Return the [x, y] coordinate for the center point of the cell that contains the specified text.  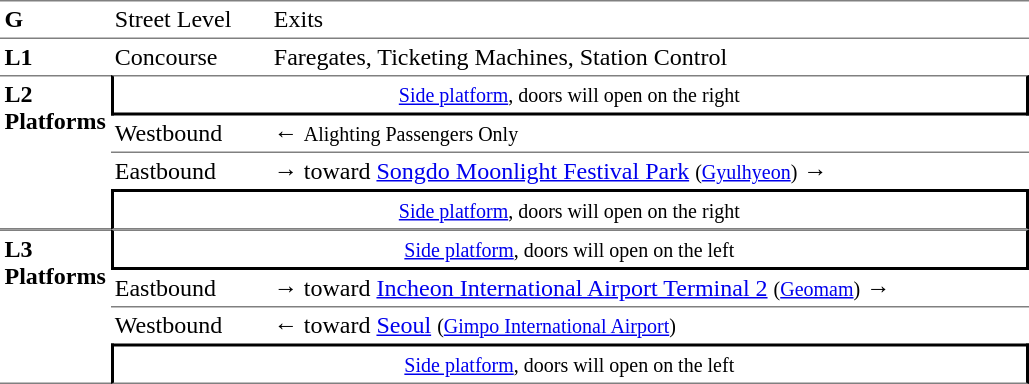
L3Platforms [55, 307]
Exits [648, 20]
→ toward Songdo Moonlight Festival Park (Gyulhyeon) → [648, 171]
L1 [55, 57]
Faregates, Ticketing Machines, Station Control [648, 57]
Concourse [190, 57]
Street Level [190, 20]
→ toward Incheon International Airport Terminal 2 (Geomam) → [648, 289]
G [55, 20]
← toward Seoul (Gimpo International Airport) [648, 326]
← Alighting Passengers Only [648, 135]
L2Platforms [55, 152]
